Capture the cell that displays the provided text and extract its (X, Y) central coordinate. 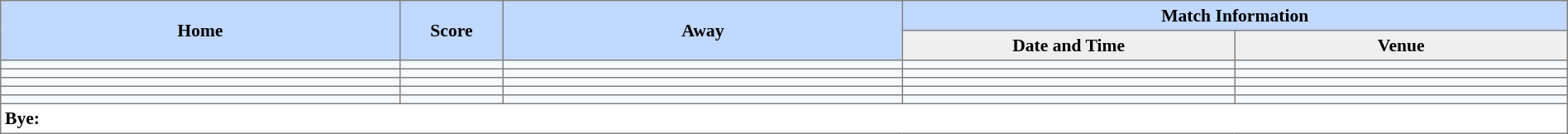
Date and Time (1068, 45)
Home (200, 31)
Score (452, 31)
Match Information (1235, 16)
Away (703, 31)
Venue (1401, 45)
Bye: (784, 118)
